Output the (X, Y) coordinate of the center of the cell containing the given text.  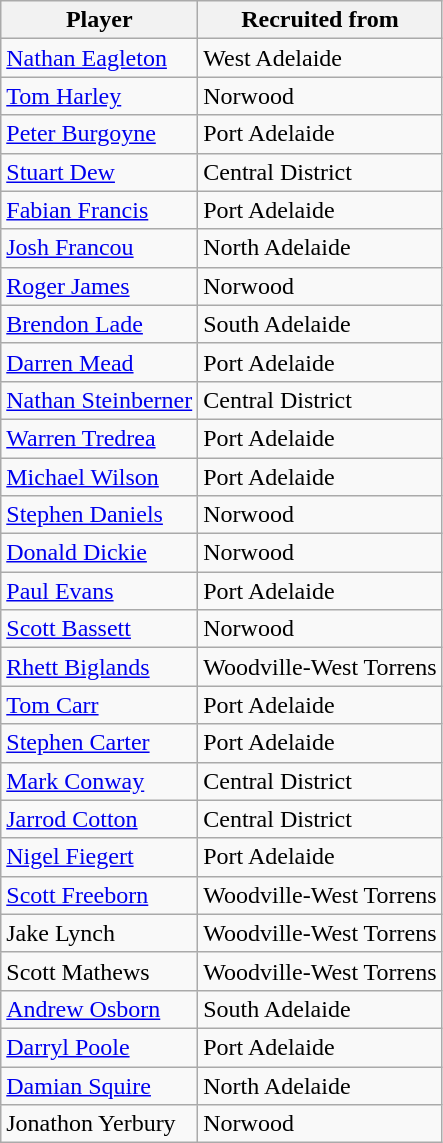
Jarrod Cotton (100, 819)
Warren Tredrea (100, 438)
Tom Harley (100, 96)
Nathan Eagleton (100, 58)
Rhett Biglands (100, 667)
Brendon Lade (100, 324)
Nigel Fiegert (100, 857)
Paul Evans (100, 591)
Michael Wilson (100, 477)
Scott Bassett (100, 629)
Scott Freeborn (100, 895)
West Adelaide (320, 58)
Recruited from (320, 20)
Josh Francou (100, 248)
Tom Carr (100, 705)
Darren Mead (100, 362)
Andrew Osborn (100, 1009)
Roger James (100, 286)
Stephen Carter (100, 743)
Donald Dickie (100, 553)
Jonathon Yerbury (100, 1124)
Darryl Poole (100, 1047)
Stephen Daniels (100, 515)
Jake Lynch (100, 933)
Damian Squire (100, 1085)
Fabian Francis (100, 210)
Peter Burgoyne (100, 134)
Player (100, 20)
Nathan Steinberner (100, 400)
Mark Conway (100, 781)
Scott Mathews (100, 971)
Stuart Dew (100, 172)
